Identify which cell holds the provided text, then report its [x, y] central coordinate. 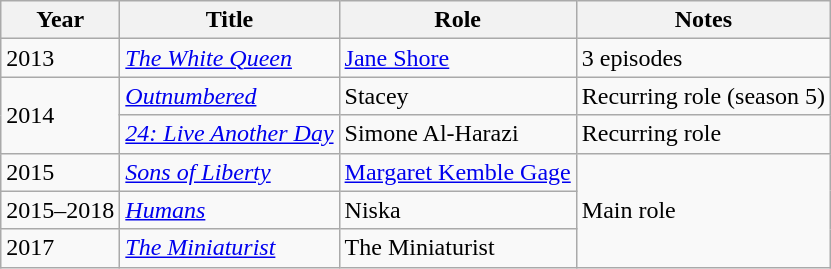
Main role [703, 210]
Title [230, 20]
The White Queen [230, 58]
2017 [60, 248]
24: Live Another Day [230, 134]
3 episodes [703, 58]
2015–2018 [60, 210]
Recurring role [703, 134]
Role [458, 20]
2014 [60, 115]
Niska [458, 210]
Year [60, 20]
Simone Al-Harazi [458, 134]
Jane Shore [458, 58]
Sons of Liberty [230, 172]
2013 [60, 58]
Margaret Kemble Gage [458, 172]
Humans [230, 210]
2015 [60, 172]
Stacey [458, 96]
Outnumbered [230, 96]
Notes [703, 20]
Recurring role (season 5) [703, 96]
